Find where the given text appears and provide that cell's center as (x, y) coordinate. 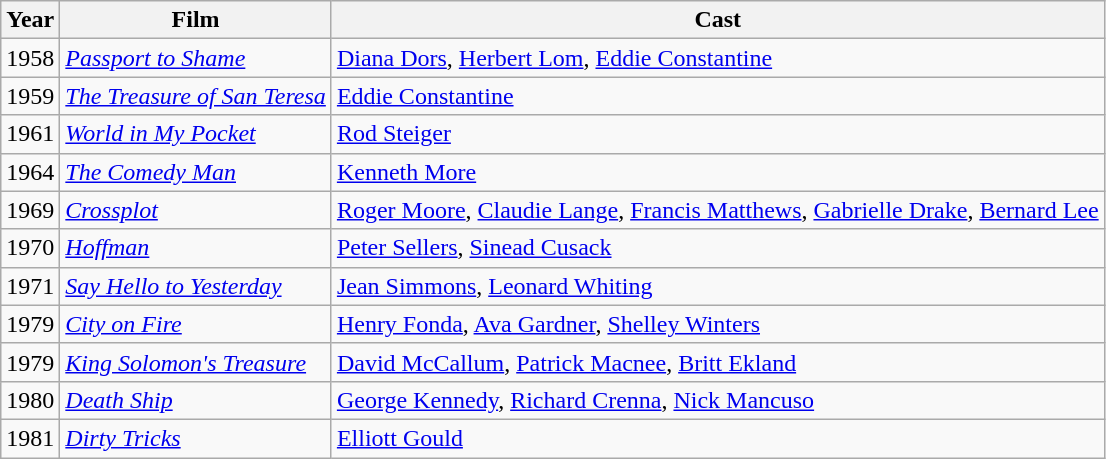
1964 (30, 172)
Hoffman (196, 248)
Roger Moore, Claudie Lange, Francis Matthews, Gabrielle Drake, Bernard Lee (718, 210)
Dirty Tricks (196, 438)
1959 (30, 96)
Film (196, 20)
Year (30, 20)
Cast (718, 20)
World in My Pocket (196, 134)
1971 (30, 286)
The Treasure of San Teresa (196, 96)
1969 (30, 210)
Kenneth More (718, 172)
Death Ship (196, 400)
Rod Steiger (718, 134)
1961 (30, 134)
Henry Fonda, Ava Gardner, Shelley Winters (718, 324)
The Comedy Man (196, 172)
Eddie Constantine (718, 96)
Say Hello to Yesterday (196, 286)
1958 (30, 58)
1970 (30, 248)
1981 (30, 438)
David McCallum, Patrick Macnee, Britt Ekland (718, 362)
Jean Simmons, Leonard Whiting (718, 286)
1980 (30, 400)
City on Fire (196, 324)
George Kennedy, Richard Crenna, Nick Mancuso (718, 400)
King Solomon's Treasure (196, 362)
Passport to Shame (196, 58)
Elliott Gould (718, 438)
Diana Dors, Herbert Lom, Eddie Constantine (718, 58)
Peter Sellers, Sinead Cusack (718, 248)
Crossplot (196, 210)
